From the cell containing the given text, extract its center point as (x, y) coordinate. 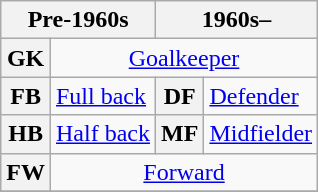
FW (26, 172)
HB (26, 134)
1960s– (237, 20)
Full back (102, 96)
Defender (261, 96)
Pre-1960s (78, 20)
MF (180, 134)
Forward (184, 172)
DF (180, 96)
Half back (102, 134)
Goalkeeper (184, 58)
FB (26, 96)
GK (26, 58)
Midfielder (261, 134)
